Identify which cell holds the provided text, then report its (x, y) central coordinate. 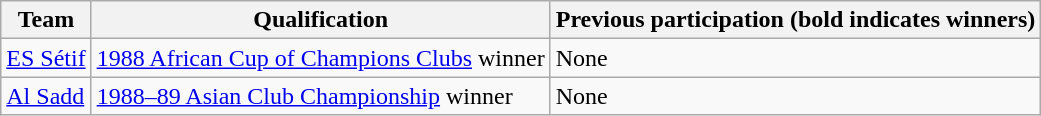
ES Sétif (46, 58)
Al Sadd (46, 96)
Previous participation (bold indicates winners) (796, 20)
1988–89 Asian Club Championship winner (320, 96)
1988 African Cup of Champions Clubs winner (320, 58)
Qualification (320, 20)
Team (46, 20)
